Output the [X, Y] coordinate of the center of the cell containing the given text.  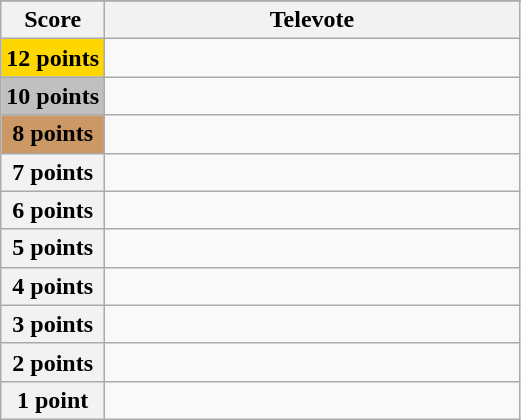
5 points [53, 248]
Televote [312, 20]
6 points [53, 210]
1 point [53, 400]
12 points [53, 58]
Score [53, 20]
10 points [53, 96]
3 points [53, 324]
7 points [53, 172]
2 points [53, 362]
4 points [53, 286]
8 points [53, 134]
